Scan for the cell matching the given text and deliver its (X, Y) coordinate at center. 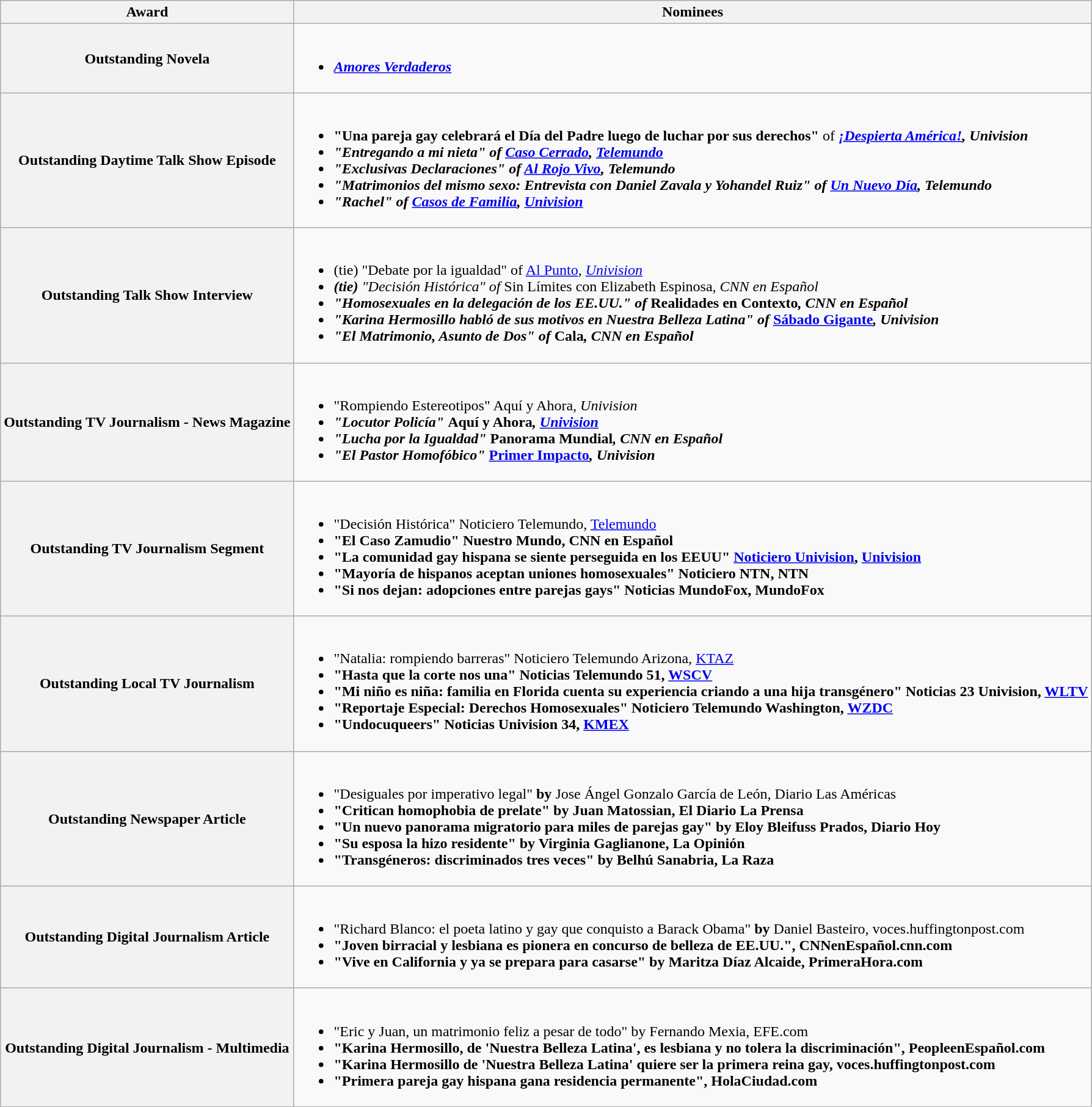
Outstanding Novela (147, 59)
Nominees (693, 12)
Amores Verdaderos (693, 59)
Outstanding Digital Journalism - Multimedia (147, 1047)
Outstanding Talk Show Interview (147, 296)
Outstanding TV Journalism - News Magazine (147, 422)
Award (147, 12)
Outstanding TV Journalism Segment (147, 548)
Outstanding Digital Journalism Article (147, 937)
Outstanding Daytime Talk Show Episode (147, 160)
Outstanding Newspaper Article (147, 818)
Outstanding Local TV Journalism (147, 684)
